Return (x, y) of the center of cell containing provided text 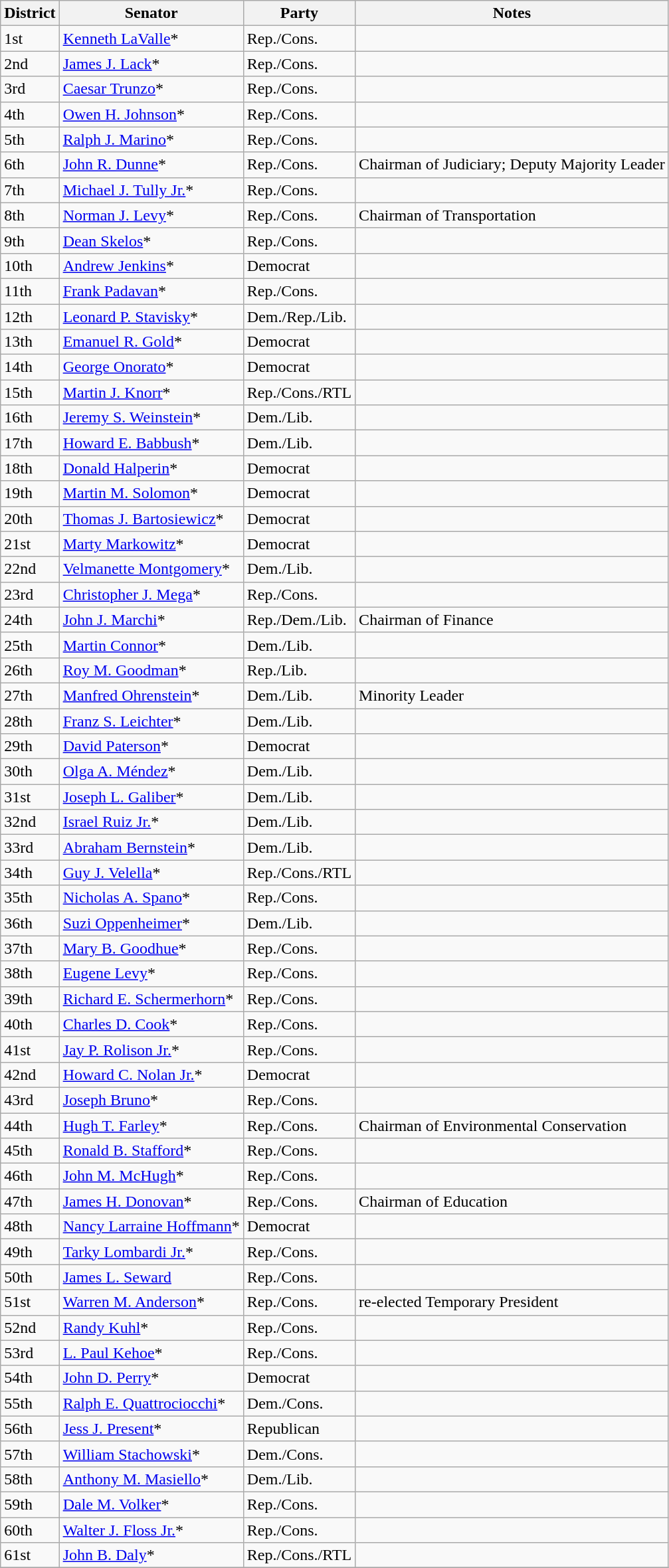
45th (30, 1151)
Walter J. Floss Jr.* (151, 1529)
35th (30, 898)
1st (30, 39)
22nd (30, 569)
15th (30, 392)
Chairman of Judiciary; Deputy Majority Leader (512, 165)
Rep./Dem./Lib. (299, 620)
Ronald B. Stafford* (151, 1151)
Chairman of Environmental Conservation (512, 1126)
49th (30, 1252)
38th (30, 974)
34th (30, 873)
Tarky Lombardi Jr.* (151, 1252)
41st (30, 1049)
Randy Kuhl* (151, 1328)
9th (30, 240)
Norman J. Levy* (151, 215)
Christopher J. Mega* (151, 594)
L. Paul Kehoe* (151, 1353)
Andrew Jenkins* (151, 266)
44th (30, 1126)
Kenneth LaValle* (151, 39)
Jeremy S. Weinstein* (151, 418)
John D. Perry* (151, 1378)
4th (30, 114)
18th (30, 468)
James L. Seward (151, 1277)
33rd (30, 847)
Rep./Lib. (299, 670)
Olga A. Méndez* (151, 772)
Dean Skelos* (151, 240)
Suzi Oppenheimer* (151, 923)
James J. Lack* (151, 64)
Howard C. Nolan Jr.* (151, 1075)
Velmanette Montgomery* (151, 569)
25th (30, 645)
26th (30, 670)
24th (30, 620)
David Paterson* (151, 746)
Caesar Trunzo* (151, 89)
Emanuel R. Gold* (151, 342)
Warren M. Anderson* (151, 1302)
6th (30, 165)
John M. McHugh* (151, 1176)
Joseph L. Galiber* (151, 797)
57th (30, 1454)
56th (30, 1429)
Dem./Rep./Lib. (299, 317)
Manfred Ohrenstein* (151, 695)
Roy M. Goodman* (151, 670)
40th (30, 1024)
Eugene Levy* (151, 974)
Minority Leader (512, 695)
39th (30, 999)
52nd (30, 1328)
Owen H. Johnson* (151, 114)
Chairman of Finance (512, 620)
Anthony M. Masiello* (151, 1479)
36th (30, 923)
13th (30, 342)
Republican (299, 1429)
20th (30, 519)
11th (30, 291)
George Onorato* (151, 367)
54th (30, 1378)
29th (30, 746)
William Stachowski* (151, 1454)
Abraham Bernstein* (151, 847)
43rd (30, 1100)
Frank Padavan* (151, 291)
Charles D. Cook* (151, 1024)
Nancy Larraine Hoffmann* (151, 1227)
Ralph E. Quattrociocchi* (151, 1403)
14th (30, 367)
30th (30, 772)
re-elected Temporary President (512, 1302)
2nd (30, 64)
Mary B. Goodhue* (151, 948)
50th (30, 1277)
59th (30, 1504)
Thomas J. Bartosiewicz* (151, 519)
32nd (30, 822)
60th (30, 1529)
48th (30, 1227)
John B. Daly* (151, 1555)
58th (30, 1479)
John J. Marchi* (151, 620)
55th (30, 1403)
Party (299, 13)
Martin Connor* (151, 645)
27th (30, 695)
Richard E. Schermerhorn* (151, 999)
28th (30, 721)
Senator (151, 13)
Michael J. Tully Jr.* (151, 190)
8th (30, 215)
Hugh T. Farley* (151, 1126)
Joseph Bruno* (151, 1100)
3rd (30, 89)
53rd (30, 1353)
Howard E. Babbush* (151, 443)
19th (30, 493)
Notes (512, 13)
Nicholas A. Spano* (151, 898)
7th (30, 190)
Chairman of Transportation (512, 215)
Franz S. Leichter* (151, 721)
Israel Ruiz Jr.* (151, 822)
Leonard P. Stavisky* (151, 317)
31st (30, 797)
James H. Donovan* (151, 1201)
23rd (30, 594)
John R. Dunne* (151, 165)
Jay P. Rolison Jr.* (151, 1049)
10th (30, 266)
12th (30, 317)
17th (30, 443)
Marty Markowitz* (151, 544)
5th (30, 139)
51st (30, 1302)
Donald Halperin* (151, 468)
46th (30, 1176)
47th (30, 1201)
Dale M. Volker* (151, 1504)
61st (30, 1555)
37th (30, 948)
42nd (30, 1075)
Martin J. Knorr* (151, 392)
District (30, 13)
Guy J. Velella* (151, 873)
Martin M. Solomon* (151, 493)
21st (30, 544)
16th (30, 418)
Chairman of Education (512, 1201)
Ralph J. Marino* (151, 139)
Jess J. Present* (151, 1429)
